Output the (X, Y) coordinate of the center of the cell containing the given text.  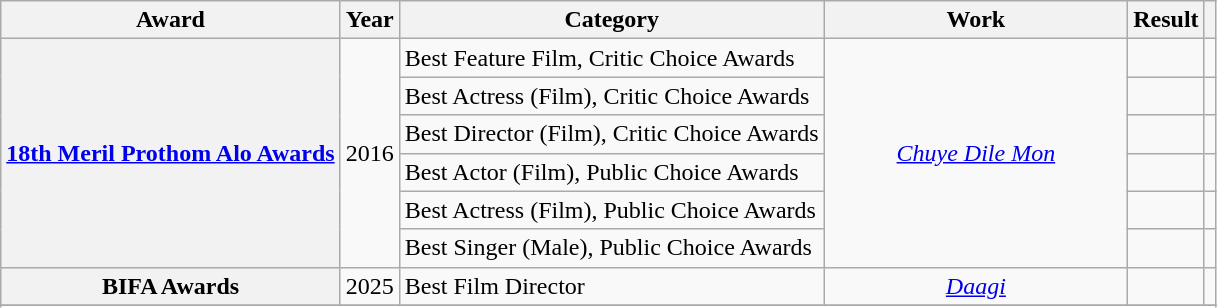
18th Meril Prothom Alo Awards (170, 153)
Award (170, 20)
Best Actor (Film), Public Choice Awards (612, 172)
Best Feature Film, Critic Choice Awards (612, 58)
Year (370, 20)
Best Director (Film), Critic Choice Awards (612, 134)
Chuye Dile Mon (976, 153)
Result (1166, 20)
Best Actress (Film), Critic Choice Awards (612, 96)
2016 (370, 153)
Best Actress (Film), Public Choice Awards (612, 210)
Best Film Director (612, 286)
Work (976, 20)
Best Singer (Male), Public Choice Awards (612, 248)
2025 (370, 286)
Category (612, 20)
Daagi (976, 286)
BIFA Awards (170, 286)
